From the cell containing the given text, extract its center point as (x, y) coordinate. 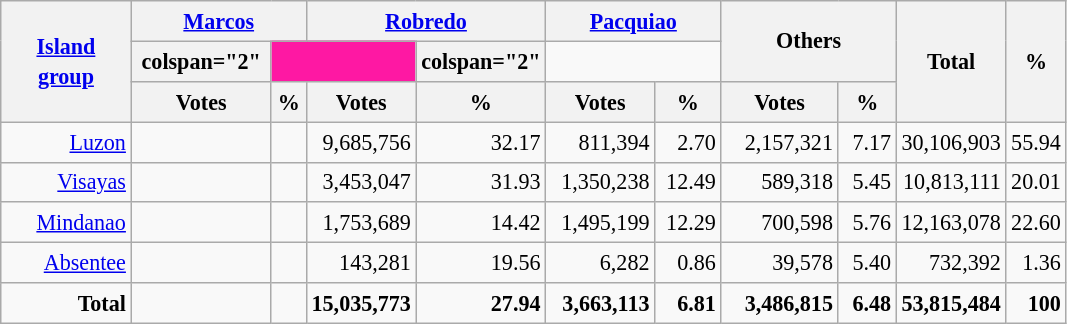
39,578 (780, 262)
Luzon (66, 141)
19.56 (481, 262)
811,394 (600, 141)
Others (808, 40)
Island group (66, 60)
Robredo (426, 20)
700,598 (780, 222)
100 (1036, 303)
5.45 (867, 182)
6.48 (867, 303)
27.94 (481, 303)
30,106,903 (951, 141)
1,753,689 (361, 222)
1,350,238 (600, 182)
3,453,047 (361, 182)
5.76 (867, 222)
14.42 (481, 222)
2.70 (688, 141)
12.29 (688, 222)
3,663,113 (600, 303)
6,282 (600, 262)
Mindanao (66, 222)
732,392 (951, 262)
12,163,078 (951, 222)
1,495,199 (600, 222)
32.17 (481, 141)
31.93 (481, 182)
Pacquiao (634, 20)
5.40 (867, 262)
12.49 (688, 182)
2,157,321 (780, 141)
Marcos (218, 20)
55.94 (1036, 141)
Absentee (66, 262)
6.81 (688, 303)
0.86 (688, 262)
143,281 (361, 262)
22.60 (1036, 222)
1.36 (1036, 262)
20.01 (1036, 182)
15,035,773 (361, 303)
10,813,111 (951, 182)
3,486,815 (780, 303)
Visayas (66, 182)
589,318 (780, 182)
7.17 (867, 141)
53,815,484 (951, 303)
9,685,756 (361, 141)
